Capture the cell that displays the provided text and extract its [x, y] central coordinate. 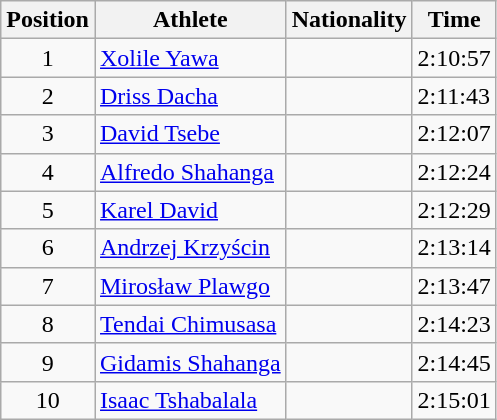
2:14:45 [454, 362]
3 [48, 134]
2:10:57 [454, 58]
2:15:01 [454, 400]
Tendai Chimusasa [190, 324]
David Tsebe [190, 134]
Gidamis Shahanga [190, 362]
2:12:24 [454, 172]
Alfredo Shahanga [190, 172]
2:14:23 [454, 324]
Athlete [190, 20]
Xolile Yawa [190, 58]
Position [48, 20]
Time [454, 20]
Andrzej Krzyścin [190, 248]
7 [48, 286]
8 [48, 324]
4 [48, 172]
6 [48, 248]
5 [48, 210]
9 [48, 362]
Nationality [349, 20]
Isaac Tshabalala [190, 400]
1 [48, 58]
Driss Dacha [190, 96]
2:13:14 [454, 248]
2:12:07 [454, 134]
Karel David [190, 210]
2 [48, 96]
10 [48, 400]
2:12:29 [454, 210]
2:13:47 [454, 286]
2:11:43 [454, 96]
Mirosław Plawgo [190, 286]
